Return [x, y] of the center of cell containing provided text 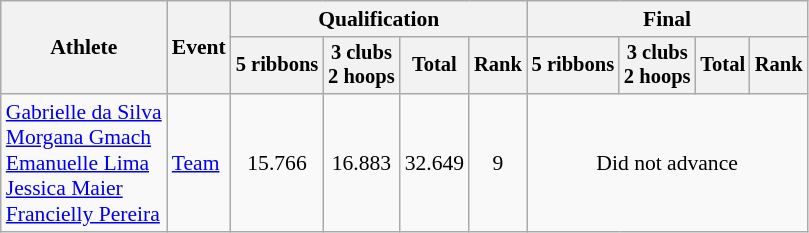
Gabrielle da SilvaMorgana GmachEmanuelle LimaJessica MaierFrancielly Pereira [84, 163]
Athlete [84, 48]
Qualification [379, 19]
15.766 [277, 163]
32.649 [434, 163]
Team [199, 163]
16.883 [361, 163]
Did not advance [668, 163]
9 [498, 163]
Final [668, 19]
Event [199, 48]
